Return (x, y) of the center of cell containing provided text 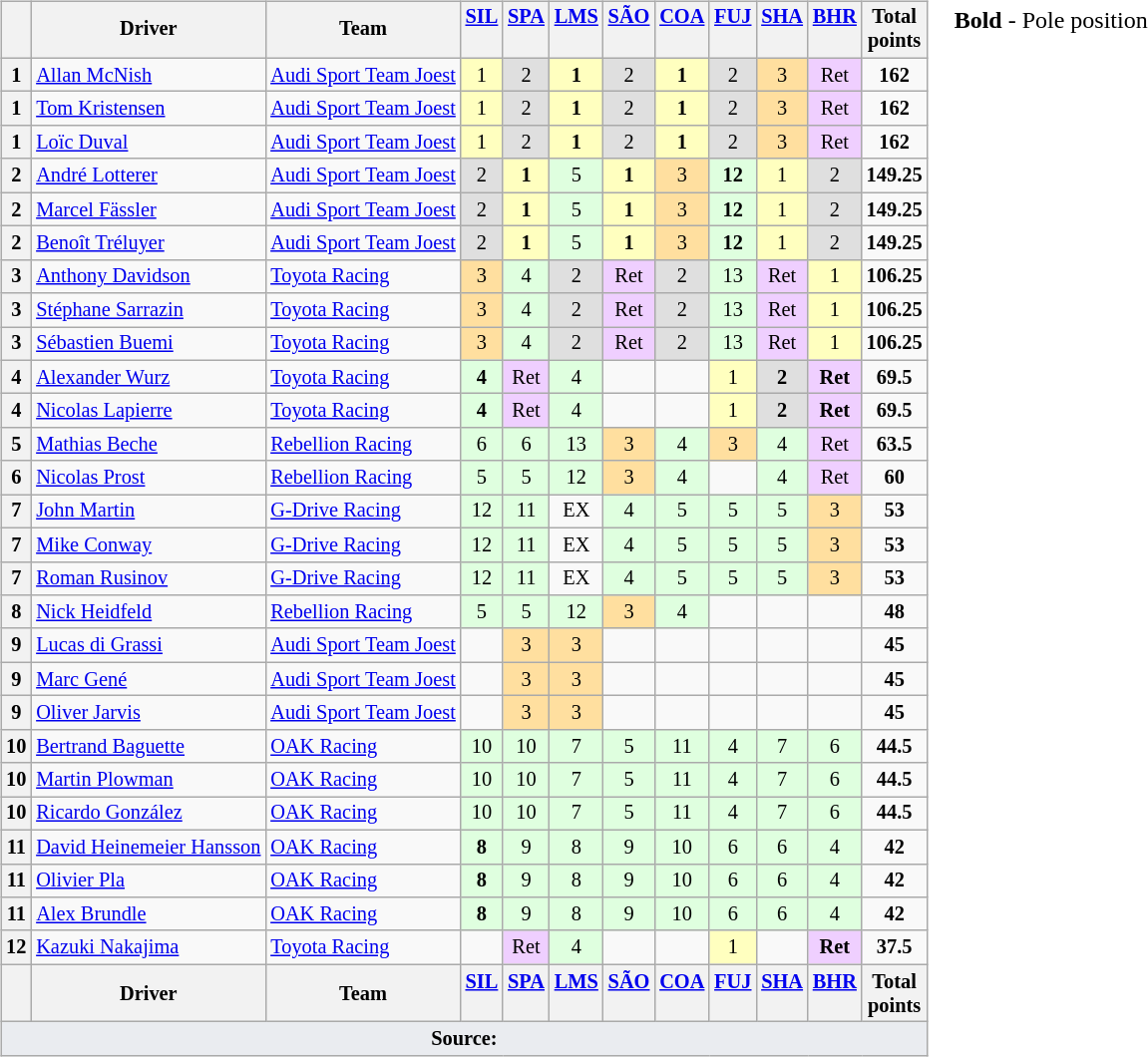
David Heinemeier Hansson (148, 847)
Lucas di Grassi (148, 645)
48 (895, 612)
Martin Plowman (148, 780)
Alex Brundle (148, 914)
Anthony Davidson (148, 276)
37.5 (895, 947)
Tom Kristensen (148, 109)
Allan McNish (148, 75)
Ricardo González (148, 814)
Roman Rusinov (148, 578)
André Lotterer (148, 176)
Nick Heidfeld (148, 612)
Stéphane Sarrazin (148, 310)
Olivier Pla (148, 881)
Marc Gené (148, 679)
Bertrand Baguette (148, 746)
Sébastien Buemi (148, 344)
63.5 (895, 445)
Nicolas Lapierre (148, 411)
Loïc Duval (148, 143)
Oliver Jarvis (148, 713)
Kazuki Nakajima (148, 947)
Mike Conway (148, 544)
60 (895, 478)
John Martin (148, 512)
Marcel Fässler (148, 209)
Nicolas Prost (148, 478)
Benoît Tréluyer (148, 243)
Alexander Wurz (148, 377)
Source: (464, 1039)
Mathias Beche (148, 445)
